Provide the [X, Y] coordinate of the cell's center where the given text is located.  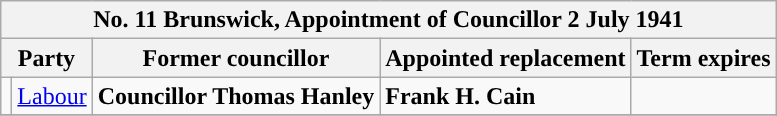
Labour [52, 96]
Former councillor [236, 58]
Frank H. Cain [506, 96]
No. 11 Brunswick, Appointment of Councillor 2 July 1941 [388, 20]
Councillor Thomas Hanley [236, 96]
Term expires [704, 58]
Appointed replacement [506, 58]
Party [46, 58]
